Locate the cell with the specified text and output its [x, y] center coordinate. 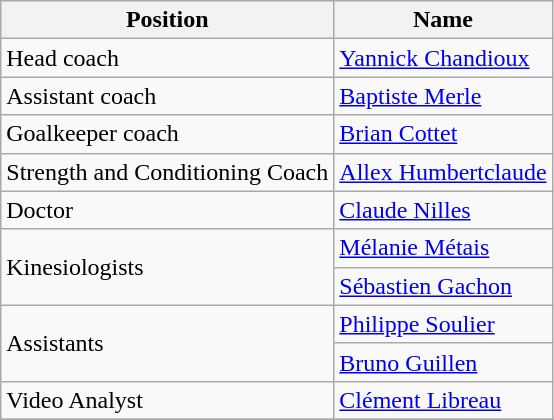
Doctor [168, 210]
Goalkeeper coach [168, 134]
Name [443, 20]
Mélanie Métais [443, 248]
Assistant coach [168, 96]
Head coach [168, 58]
Yannick Chandioux [443, 58]
Allex Humbertclaude [443, 172]
Bruno Guillen [443, 362]
Brian Cottet [443, 134]
Kinesiologists [168, 267]
Philippe Soulier [443, 324]
Position [168, 20]
Baptiste Merle [443, 96]
Claude Nilles [443, 210]
Strength and Conditioning Coach [168, 172]
Video Analyst [168, 400]
Clément Libreau [443, 400]
Assistants [168, 343]
Sébastien Gachon [443, 286]
